Return [X, Y] of the center of cell containing provided text 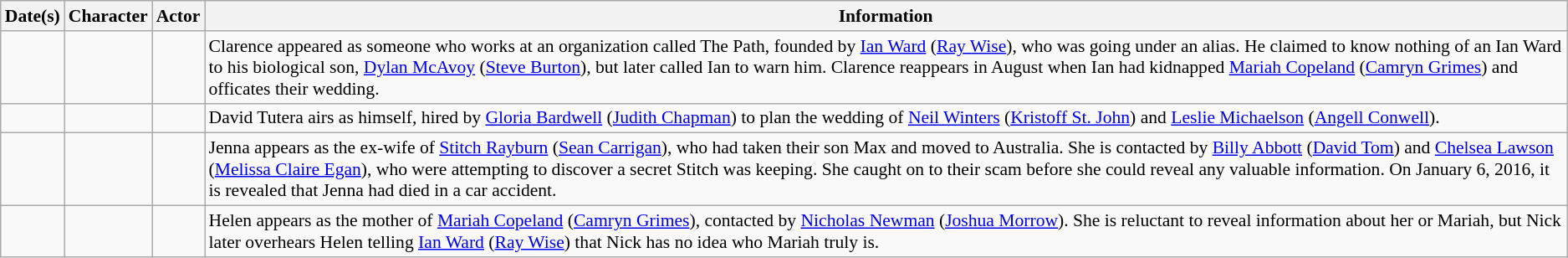
Character [109, 16]
Actor [179, 16]
Date(s) [33, 16]
Information [885, 16]
